For the text-containing cell, return its midpoint in (X, Y) coordinate format. 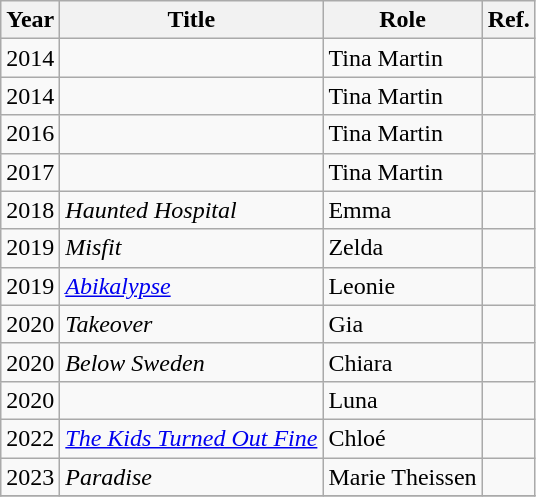
Misfit (192, 248)
Abikalypse (192, 286)
Title (192, 20)
2018 (30, 210)
2016 (30, 134)
2022 (30, 438)
The Kids Turned Out Fine (192, 438)
Gia (402, 324)
Emma (402, 210)
Haunted Hospital (192, 210)
2023 (30, 477)
2017 (30, 172)
Takeover (192, 324)
Role (402, 20)
Chiara (402, 362)
Below Sweden (192, 362)
Chloé (402, 438)
Luna (402, 400)
Zelda (402, 248)
Paradise (192, 477)
Year (30, 20)
Marie Theissen (402, 477)
Ref. (508, 20)
Leonie (402, 286)
